Extract the [X, Y] coordinate from the center of the cell holding the provided text.  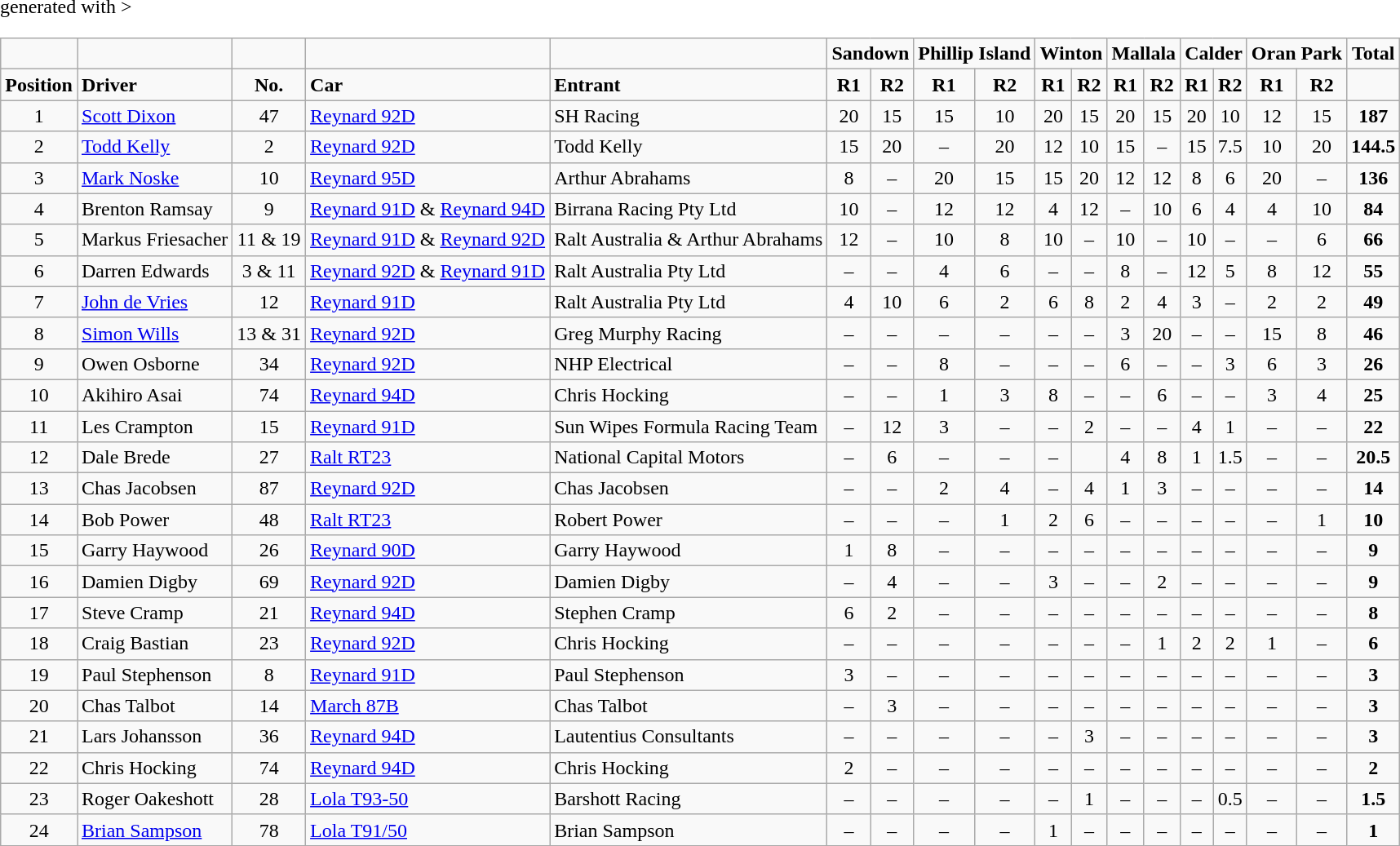
No. [269, 85]
Phillip Island [974, 54]
13 & 31 [269, 333]
84 [1374, 209]
SH Racing [689, 116]
Greg Murphy Racing [689, 333]
Oran Park [1296, 54]
47 [269, 116]
John de Vries [154, 302]
3 & 11 [269, 271]
16 [39, 582]
Arthur Abrahams [689, 178]
136 [1374, 178]
Position [39, 85]
24 [39, 830]
Reynard 91D & Reynard 92D [428, 240]
Darren Edwards [154, 271]
28 [269, 799]
Sun Wipes Formula Racing Team [689, 427]
March 87B [428, 706]
Reynard 91D & Reynard 94D [428, 209]
13 [39, 489]
Brenton Ramsay [154, 209]
Lola T93-50 [428, 799]
187 [1374, 116]
Dale Brede [154, 458]
7.5 [1230, 147]
Lars Johansson [154, 737]
Mallala [1144, 54]
19 [39, 675]
Mark Noske [154, 178]
Craig Bastian [154, 644]
Les Crampton [154, 427]
Lautentius Consultants [689, 737]
48 [269, 520]
Ralt Australia & Arthur Abrahams [689, 240]
7 [39, 302]
55 [1374, 271]
20.5 [1374, 458]
69 [269, 582]
Roger Oakeshott [154, 799]
Entrant [689, 85]
Driver [154, 85]
78 [269, 830]
Scott Dixon [154, 116]
Markus Friesacher [154, 240]
Winton [1071, 54]
144.5 [1374, 147]
Lola T91/50 [428, 830]
0.5 [1230, 799]
Barshott Racing [689, 799]
18 [39, 644]
Steve Cramp [154, 613]
Simon Wills [154, 333]
Total [1374, 54]
Sandown [871, 54]
Reynard 95D [428, 178]
Owen Osborne [154, 364]
Calder [1214, 54]
National Capital Motors [689, 458]
17 [39, 613]
36 [269, 737]
Robert Power [689, 520]
25 [1374, 395]
87 [269, 489]
46 [1374, 333]
Akihiro Asai [154, 395]
11 [39, 427]
49 [1374, 302]
Bob Power [154, 520]
34 [269, 364]
Reynard 90D [428, 551]
Stephen Cramp [689, 613]
27 [269, 458]
11 & 19 [269, 240]
66 [1374, 240]
Birrana Racing Pty Ltd [689, 209]
Car [428, 85]
Reynard 92D & Reynard 91D [428, 271]
NHP Electrical [689, 364]
